Output the (x, y) coordinate of the center of the cell containing the given text.  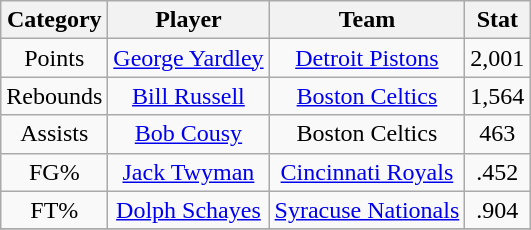
463 (498, 134)
.904 (498, 210)
Jack Twyman (188, 172)
Dolph Schayes (188, 210)
Team (367, 20)
Syracuse Nationals (367, 210)
2,001 (498, 58)
Category (54, 20)
Bob Cousy (188, 134)
Detroit Pistons (367, 58)
Bill Russell (188, 96)
Points (54, 58)
Stat (498, 20)
FG% (54, 172)
Player (188, 20)
Cincinnati Royals (367, 172)
FT% (54, 210)
Rebounds (54, 96)
1,564 (498, 96)
George Yardley (188, 58)
Assists (54, 134)
.452 (498, 172)
